Determine the [X, Y] coordinate at the center of the cell enclosing the given text.  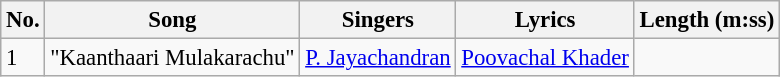
1 [23, 58]
Length (m:ss) [706, 20]
Poovachal Khader [545, 58]
Lyrics [545, 20]
P. Jayachandran [378, 58]
No. [23, 20]
"Kaanthaari Mulakarachu" [172, 58]
Singers [378, 20]
Song [172, 20]
